Extract the [X, Y] coordinate from the center of the cell holding the provided text.  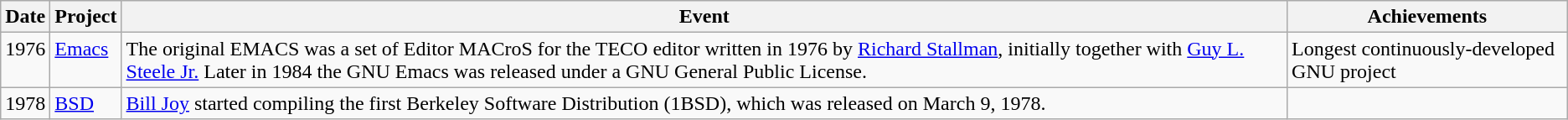
Longest continuously-developed GNU project [1427, 60]
Project [85, 17]
Event [704, 17]
BSD [85, 103]
Bill Joy started compiling the first Berkeley Software Distribution (1BSD), which was released on March 9, 1978. [704, 103]
Achievements [1427, 17]
Date [25, 17]
1978 [25, 103]
1976 [25, 60]
Emacs [85, 60]
